Find where the given text appears and provide that cell's center as (X, Y) coordinate. 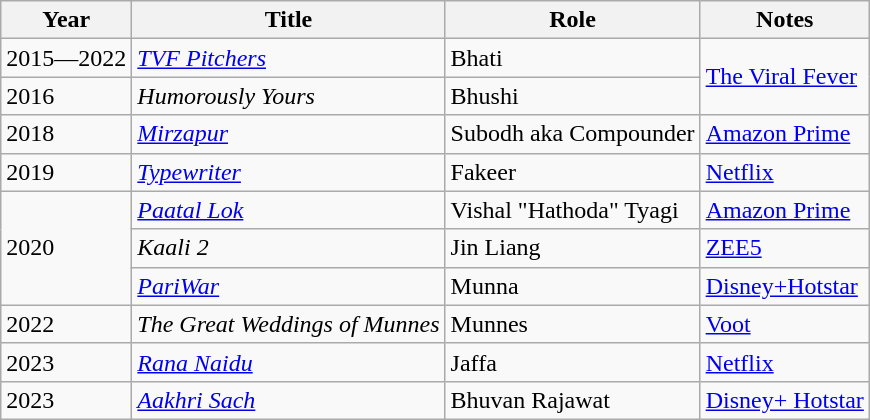
2016 (66, 96)
Notes (784, 20)
Year (66, 20)
ZEE5 (784, 248)
Subodh aka Compounder (572, 134)
Voot (784, 324)
The Great Weddings of Munnes (288, 324)
2022 (66, 324)
Jaffa (572, 362)
Bhushi (572, 96)
Bhuvan Rajawat (572, 400)
Fakeer (572, 172)
2018 (66, 134)
Mirzapur (288, 134)
Vishal "Hathoda" Tyagi (572, 210)
Disney+ Hotstar (784, 400)
Jin Liang (572, 248)
Rana Naidu (288, 362)
Bhati (572, 58)
TVF Pitchers (288, 58)
2015—2022 (66, 58)
2019 (66, 172)
Munna (572, 286)
Role (572, 20)
PariWar (288, 286)
The Viral Fever (784, 77)
Kaali 2 (288, 248)
Humorously Yours (288, 96)
Paatal Lok (288, 210)
Typewriter (288, 172)
Aakhri Sach (288, 400)
Title (288, 20)
Disney+Hotstar (784, 286)
Munnes (572, 324)
2020 (66, 248)
